Extract the (X, Y) coordinate from the center of the cell holding the provided text.  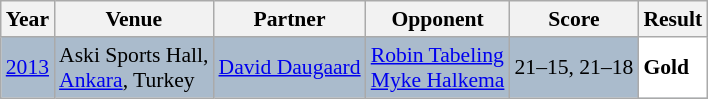
Result (672, 19)
David Daugaard (289, 68)
Opponent (438, 19)
Year (28, 19)
Gold (672, 68)
Venue (134, 19)
2013 (28, 68)
21–15, 21–18 (574, 68)
Aski Sports Hall,Ankara, Turkey (134, 68)
Robin Tabeling Myke Halkema (438, 68)
Partner (289, 19)
Score (574, 19)
